Find where the given text appears and provide that cell's center as (x, y) coordinate. 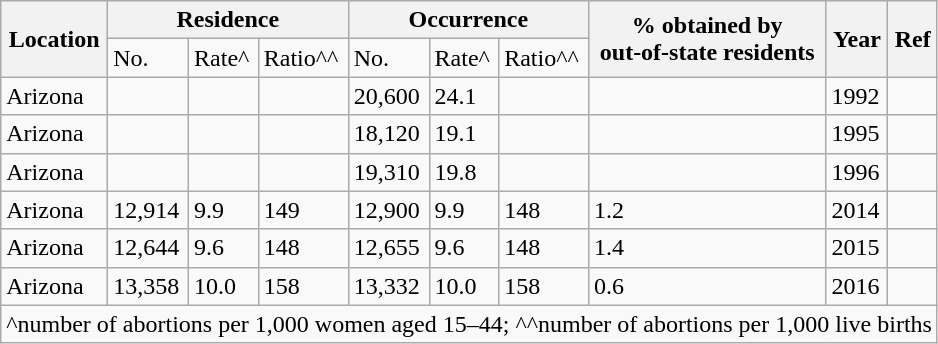
13,358 (148, 286)
0.6 (708, 286)
19,310 (388, 172)
12,644 (148, 248)
20,600 (388, 96)
1.4 (708, 248)
2015 (857, 248)
Ref (913, 39)
149 (303, 210)
18,120 (388, 134)
19.1 (464, 134)
19.8 (464, 172)
24.1 (464, 96)
% obtained byout-of-state residents (708, 39)
12,655 (388, 248)
12,900 (388, 210)
13,332 (388, 286)
12,914 (148, 210)
1995 (857, 134)
Year (857, 39)
^number of abortions per 1,000 women aged 15–44; ^^number of abortions per 1,000 live births (470, 324)
1.2 (708, 210)
2014 (857, 210)
2016 (857, 286)
1996 (857, 172)
Occurrence (468, 20)
1992 (857, 96)
Location (54, 39)
Residence (228, 20)
